Extract the (x, y) coordinate from the center of the cell holding the provided text.  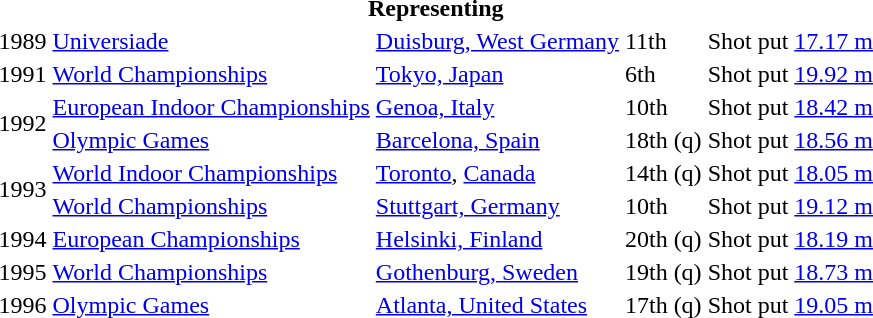
World Indoor Championships (211, 173)
Toronto, Canada (497, 173)
Duisburg, West Germany (497, 41)
18th (q) (663, 140)
Tokyo, Japan (497, 74)
European Championships (211, 239)
6th (663, 74)
19th (q) (663, 272)
Universiade (211, 41)
20th (q) (663, 239)
Gothenburg, Sweden (497, 272)
European Indoor Championships (211, 107)
14th (q) (663, 173)
Barcelona, Spain (497, 140)
Stuttgart, Germany (497, 206)
Genoa, Italy (497, 107)
Olympic Games (211, 140)
11th (663, 41)
Helsinki, Finland (497, 239)
